Search for the cell housing the specified text and yield its [X, Y] center coordinate. 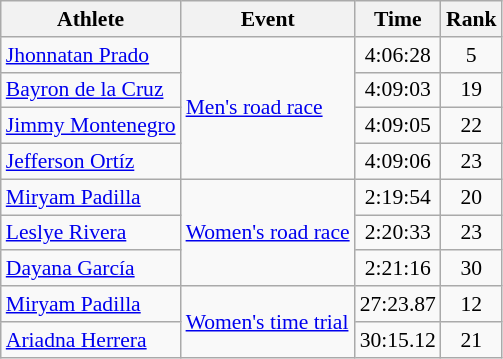
Leslye Rivera [91, 233]
30:15.12 [398, 340]
Women's road race [268, 232]
Ariadna Herrera [91, 340]
Athlete [91, 19]
19 [472, 90]
Event [268, 19]
Men's road race [268, 108]
2:19:54 [398, 197]
2:20:33 [398, 233]
Jhonnatan Prado [91, 55]
12 [472, 304]
Dayana García [91, 269]
20 [472, 197]
4:09:03 [398, 90]
30 [472, 269]
Bayron de la Cruz [91, 90]
Time [398, 19]
Rank [472, 19]
4:06:28 [398, 55]
Women's time trial [268, 322]
4:09:06 [398, 162]
21 [472, 340]
Jefferson Ortíz [91, 162]
2:21:16 [398, 269]
5 [472, 55]
Jimmy Montenegro [91, 126]
22 [472, 126]
4:09:05 [398, 126]
27:23.87 [398, 304]
